Detect which cell encompasses the target text, then output its (x, y) center coordinate. 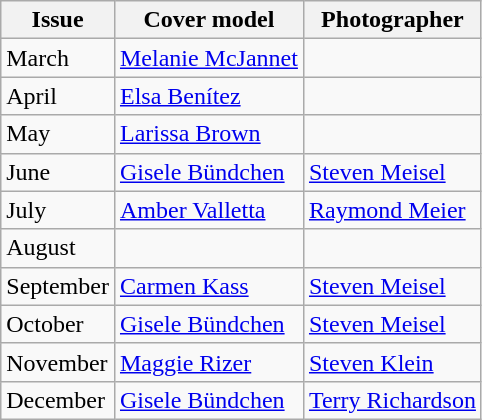
Melanie McJannet (208, 58)
Maggie Rizer (208, 362)
October (58, 324)
Issue (58, 20)
Cover model (208, 20)
April (58, 96)
May (58, 134)
Photographer (392, 20)
Larissa Brown (208, 134)
November (58, 362)
July (58, 210)
Amber Valletta (208, 210)
Raymond Meier (392, 210)
Elsa Benítez (208, 96)
Terry Richardson (392, 400)
September (58, 286)
Carmen Kass (208, 286)
August (58, 248)
June (58, 172)
December (58, 400)
March (58, 58)
Steven Klein (392, 362)
